Scan for the cell matching the given text and deliver its [X, Y] coordinate at center. 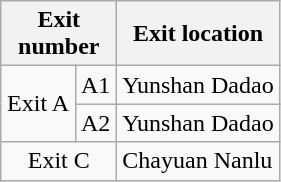
Exit C [59, 161]
Exit A [38, 104]
A2 [96, 123]
Exit number [59, 34]
Exit location [198, 34]
Chayuan Nanlu [198, 161]
A1 [96, 85]
